Pinpoint the cell where the given text exists, returning its (X, Y) midpoint coordinate. 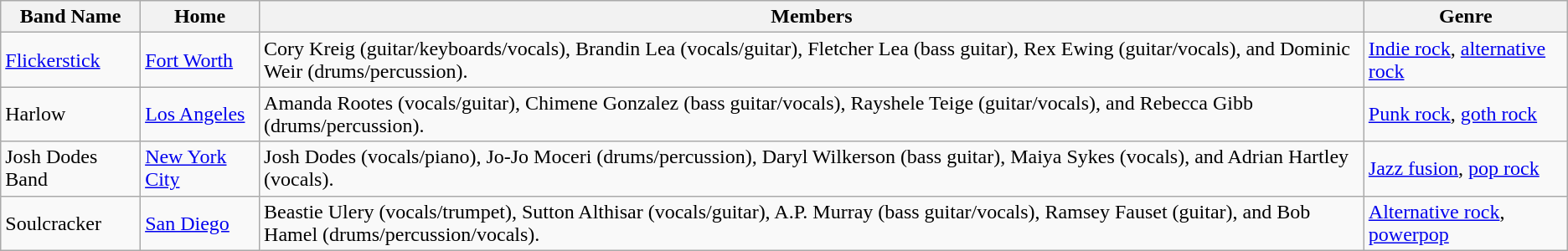
Flickerstick (70, 60)
Josh Dodes (vocals/piano), Jo-Jo Moceri (drums/percussion), Daryl Wilkerson (bass guitar), Maiya Sykes (vocals), and Adrian Hartley (vocals). (812, 169)
Fort Worth (200, 60)
Alternative rock, powerpop (1466, 223)
New York City (200, 169)
Harlow (70, 114)
Band Name (70, 17)
Members (812, 17)
Soulcracker (70, 223)
Amanda Rootes (vocals/guitar), Chimene Gonzalez (bass guitar/vocals), Rayshele Teige (guitar/vocals), and Rebecca Gibb (drums/percussion). (812, 114)
Punk rock, goth rock (1466, 114)
Jazz fusion, pop rock (1466, 169)
Genre (1466, 17)
Los Angeles (200, 114)
San Diego (200, 223)
Home (200, 17)
Josh Dodes Band (70, 169)
Indie rock, alternative rock (1466, 60)
